Return [X, Y] of the center of cell containing provided text 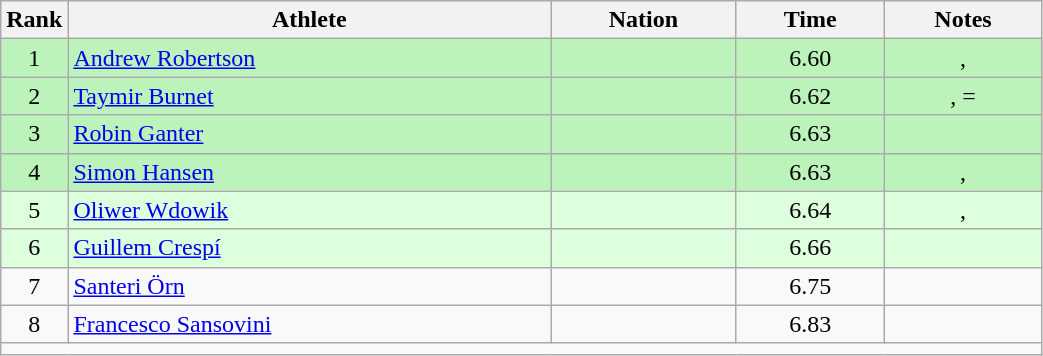
6.64 [810, 210]
Guillem Crespí [310, 248]
Taymir Burnet [310, 96]
Notes [963, 20]
2 [34, 96]
Simon Hansen [310, 172]
7 [34, 286]
6.62 [810, 96]
3 [34, 134]
6.75 [810, 286]
Oliwer Wdowik [310, 210]
8 [34, 324]
Santeri Örn [310, 286]
Robin Ganter [310, 134]
5 [34, 210]
Athlete [310, 20]
Nation [644, 20]
6 [34, 248]
6.60 [810, 58]
Andrew Robertson [310, 58]
6.83 [810, 324]
6.66 [810, 248]
4 [34, 172]
Time [810, 20]
Francesco Sansovini [310, 324]
1 [34, 58]
Rank [34, 20]
, = [963, 96]
